Search for the cell housing the specified text and yield its (x, y) center coordinate. 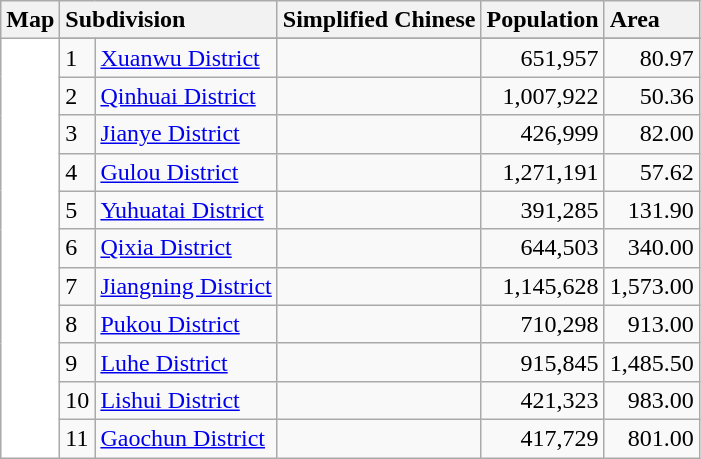
651,957 (542, 58)
Qixia District (186, 248)
Map (30, 20)
1,271,191 (542, 172)
82.00 (652, 134)
Yuhuatai District (186, 210)
801.00 (652, 438)
1,145,628 (542, 286)
Xuanwu District (186, 58)
Jiangning District (186, 286)
1,007,922 (542, 96)
Subdivision (168, 20)
6 (78, 248)
915,845 (542, 362)
391,285 (542, 210)
11 (78, 438)
426,999 (542, 134)
1 (78, 58)
417,729 (542, 438)
Lishui District (186, 400)
9 (78, 362)
Gulou District (186, 172)
913.00 (652, 324)
Area (652, 20)
80.97 (652, 58)
3 (78, 134)
50.36 (652, 96)
Simplified Chinese (379, 20)
Pukou District (186, 324)
4 (78, 172)
131.90 (652, 210)
421,323 (542, 400)
Jianye District (186, 134)
Qinhuai District (186, 96)
Luhe District (186, 362)
983.00 (652, 400)
340.00 (652, 248)
10 (78, 400)
1,573.00 (652, 286)
8 (78, 324)
Population (542, 20)
7 (78, 286)
Gaochun District (186, 438)
5 (78, 210)
1,485.50 (652, 362)
710,298 (542, 324)
644,503 (542, 248)
57.62 (652, 172)
2 (78, 96)
